Search for the cell housing the specified text and yield its (x, y) center coordinate. 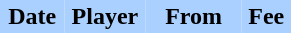
From (194, 16)
Fee (266, 16)
Date (32, 16)
Player (106, 16)
